Search for the cell housing the specified text and yield its (x, y) center coordinate. 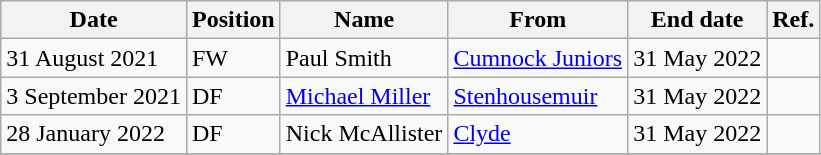
Ref. (794, 20)
Position (233, 20)
Paul Smith (364, 58)
Name (364, 20)
From (538, 20)
Date (94, 20)
FW (233, 58)
Cumnock Juniors (538, 58)
Clyde (538, 134)
28 January 2022 (94, 134)
Nick McAllister (364, 134)
End date (698, 20)
3 September 2021 (94, 96)
Stenhousemuir (538, 96)
31 August 2021 (94, 58)
Michael Miller (364, 96)
